Determine the [x, y] coordinate at the center of the cell enclosing the given text.  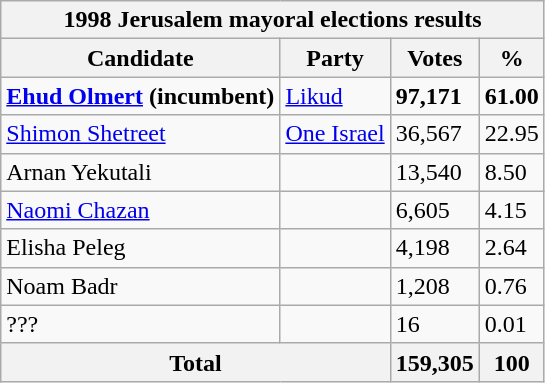
4.15 [512, 210]
100 [512, 362]
22.95 [512, 134]
97,171 [434, 96]
Candidate [140, 58]
2.64 [512, 248]
One Israel [335, 134]
61.00 [512, 96]
Likud [335, 96]
1998 Jerusalem mayoral elections results [273, 20]
Arnan Yekutali [140, 172]
0.01 [512, 324]
6,605 [434, 210]
Total [196, 362]
36,567 [434, 134]
16 [434, 324]
1,208 [434, 286]
Naomi Chazan [140, 210]
Elisha Peleg [140, 248]
Shimon Shetreet [140, 134]
Party [335, 58]
Ehud Olmert (incumbent) [140, 96]
Noam Badr [140, 286]
8.50 [512, 172]
Votes [434, 58]
159,305 [434, 362]
0.76 [512, 286]
??? [140, 324]
13,540 [434, 172]
% [512, 58]
4,198 [434, 248]
